Output the [x, y] coordinate of the center of the cell containing the given text.  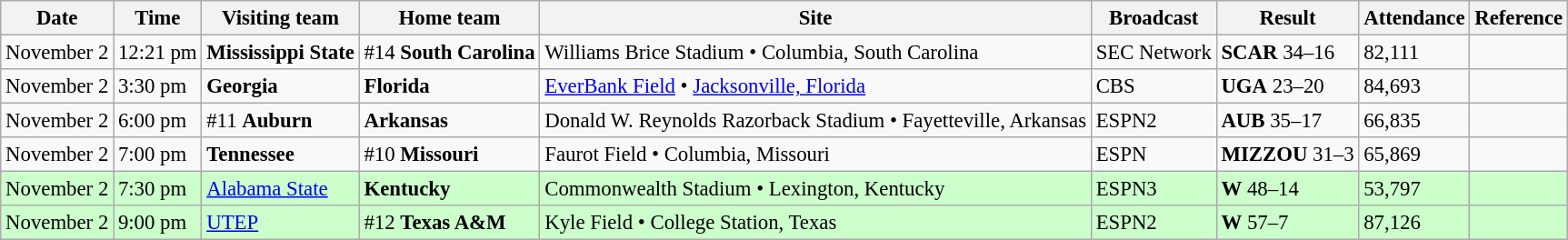
Faurot Field • Columbia, Missouri [815, 155]
7:00 pm [158, 155]
W 48–14 [1287, 189]
Commonwealth Stadium • Lexington, Kentucky [815, 189]
UGA 23–20 [1287, 86]
66,835 [1414, 121]
W 57–7 [1287, 223]
9:00 pm [158, 223]
Result [1287, 18]
Date [57, 18]
Time [158, 18]
MIZZOU 31–3 [1287, 155]
87,126 [1414, 223]
SEC Network [1154, 53]
Tennessee [280, 155]
SCAR 34–16 [1287, 53]
3:30 pm [158, 86]
AUB 35–17 [1287, 121]
CBS [1154, 86]
Donald W. Reynolds Razorback Stadium • Fayetteville, Arkansas [815, 121]
#14 South Carolina [449, 53]
ESPN [1154, 155]
6:00 pm [158, 121]
65,869 [1414, 155]
Georgia [280, 86]
UTEP [280, 223]
EverBank Field • Jacksonville, Florida [815, 86]
84,693 [1414, 86]
Broadcast [1154, 18]
Kentucky [449, 189]
Florida [449, 86]
Site [815, 18]
Williams Brice Stadium • Columbia, South Carolina [815, 53]
#12 Texas A&M [449, 223]
ESPN3 [1154, 189]
Visiting team [280, 18]
Reference [1519, 18]
Arkansas [449, 121]
7:30 pm [158, 189]
Attendance [1414, 18]
Home team [449, 18]
Alabama State [280, 189]
12:21 pm [158, 53]
82,111 [1414, 53]
Mississippi State [280, 53]
#11 Auburn [280, 121]
#10 Missouri [449, 155]
53,797 [1414, 189]
Kyle Field • College Station, Texas [815, 223]
